From the cell containing the given text, extract its center point as [X, Y] coordinate. 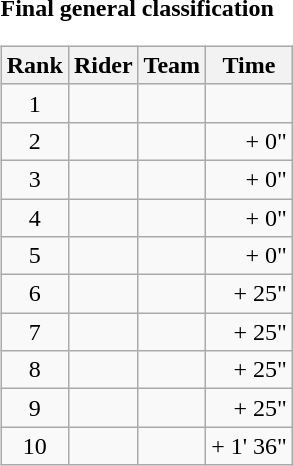
Time [250, 65]
7 [34, 332]
Rank [34, 65]
+ 1' 36" [250, 446]
1 [34, 103]
2 [34, 141]
6 [34, 294]
4 [34, 217]
8 [34, 370]
5 [34, 256]
Rider [103, 65]
3 [34, 179]
10 [34, 446]
9 [34, 408]
Team [172, 65]
